Locate the cell with the specified text and output its (x, y) center coordinate. 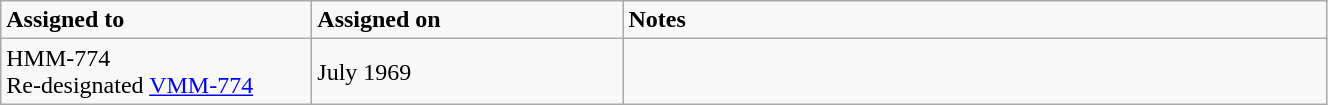
July 1969 (468, 72)
Assigned to (156, 20)
Assigned on (468, 20)
Notes (975, 20)
HMM-774Re-designated VMM-774 (156, 72)
